Locate the cell with the specified text and output its [x, y] center coordinate. 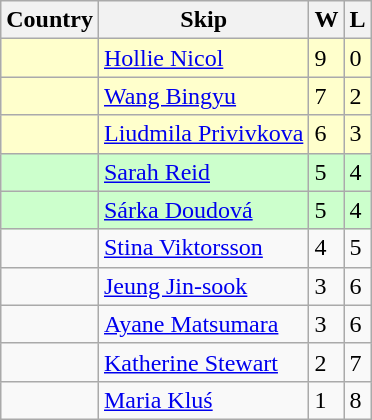
Wang Bingyu [203, 96]
Sarah Reid [203, 172]
Country [50, 20]
1 [326, 400]
Hollie Nicol [203, 58]
L [358, 20]
0 [358, 58]
Sárka Doudová [203, 210]
8 [358, 400]
Ayane Matsumara [203, 324]
Maria Kluś [203, 400]
Katherine Stewart [203, 362]
9 [326, 58]
Skip [203, 20]
Liudmila Privivkova [203, 134]
Jeung Jin-sook [203, 286]
Stina Viktorsson [203, 248]
W [326, 20]
